Provide the [X, Y] coordinate of the cell's center where the given text is located.  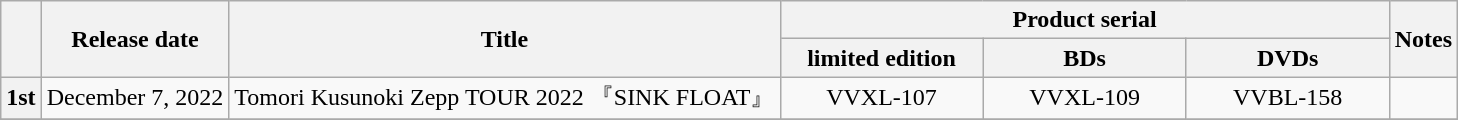
1st [21, 98]
Notes [1423, 39]
Tomori Kusunoki Zepp TOUR 2022 『SINK FLOAT』 [504, 98]
Release date [135, 39]
VVXL-109 [1084, 98]
BDs [1084, 58]
Title [504, 39]
VVBL-158 [1288, 98]
DVDs [1288, 58]
Product serial [1084, 20]
VVXL-107 [882, 98]
December 7, 2022 [135, 98]
limited edition [882, 58]
